Detect which cell encompasses the target text, then output its (x, y) center coordinate. 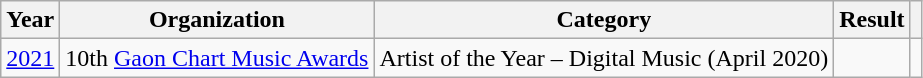
2021 (30, 58)
10th Gaon Chart Music Awards (217, 58)
Year (30, 20)
Category (604, 20)
Organization (217, 20)
Artist of the Year – Digital Music (April 2020) (604, 58)
Result (872, 20)
